Locate the cell with the specified text and output its (X, Y) center coordinate. 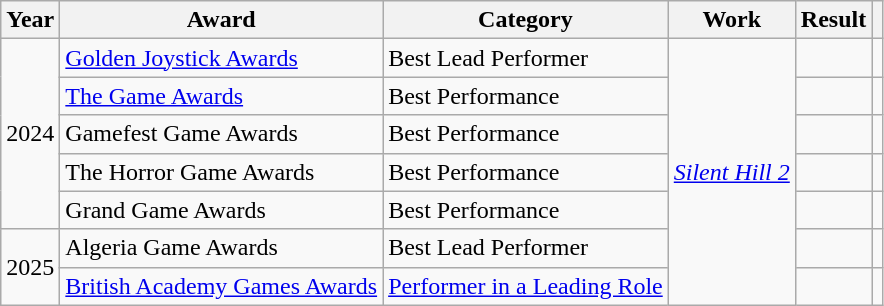
Award (222, 20)
Category (526, 20)
The Horror Game Awards (222, 172)
Result (833, 20)
Algeria Game Awards (222, 248)
Work (732, 20)
Gamefest Game Awards (222, 134)
2025 (30, 267)
Silent Hill 2 (732, 172)
Year (30, 20)
Grand Game Awards (222, 210)
2024 (30, 134)
The Game Awards (222, 96)
Performer in a Leading Role (526, 286)
British Academy Games Awards (222, 286)
Golden Joystick Awards (222, 58)
